Return (X, Y) of the center of cell containing provided text 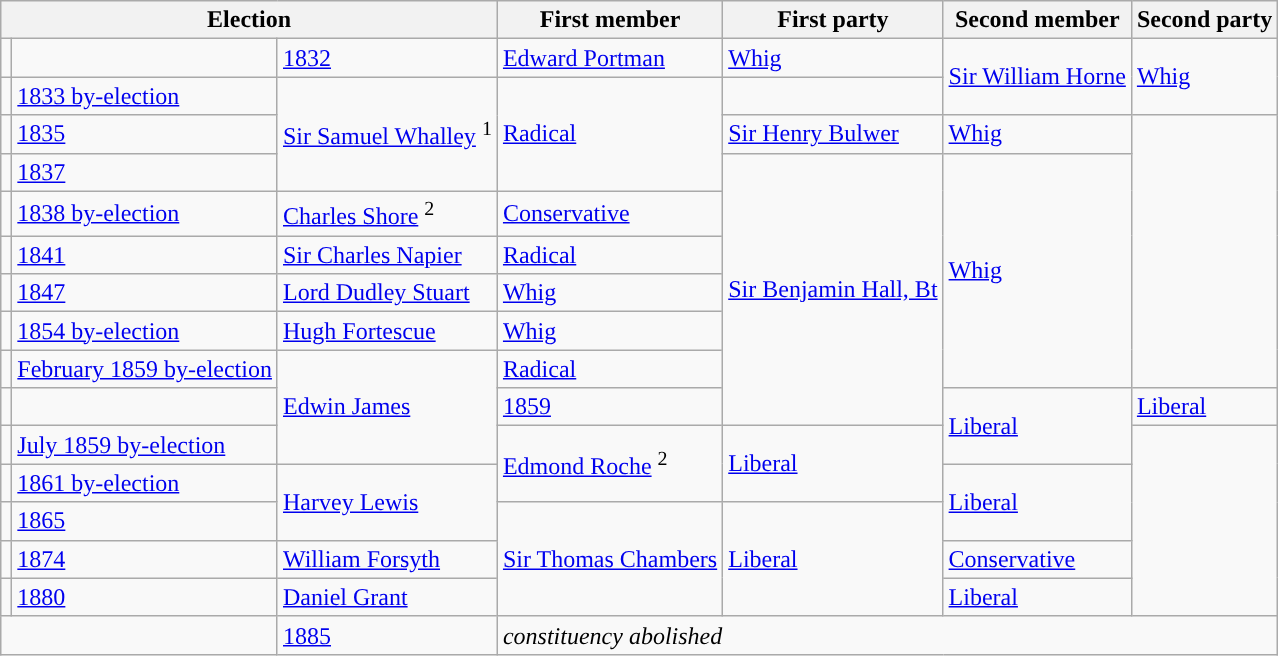
1847 (145, 293)
1865 (145, 521)
Harvey Lewis (387, 502)
Lord Dudley Stuart (387, 293)
Edmond Roche 2 (610, 464)
1832 (387, 58)
Sir William Horne (1037, 77)
1885 (387, 635)
Sir Samuel Whalley 1 (387, 134)
1861 by-election (145, 483)
1837 (145, 172)
July 1859 by-election (145, 445)
Sir Benjamin Hall, Bt (833, 290)
1838 by-election (145, 214)
Sir Henry Bulwer (833, 134)
February 1859 by-election (145, 369)
1854 by-election (145, 331)
Daniel Grant (387, 597)
Sir Charles Napier (387, 255)
Sir Thomas Chambers (610, 559)
Second member (1037, 20)
1835 (145, 134)
Charles Shore 2 (387, 214)
Hugh Fortescue (387, 331)
1833 by-election (145, 96)
First party (833, 20)
1874 (145, 559)
Second party (1204, 20)
constituency abolished (887, 635)
First member (610, 20)
1841 (145, 255)
1880 (145, 597)
1859 (610, 407)
William Forsyth (387, 559)
Edwin James (387, 407)
Election (250, 20)
Edward Portman (610, 58)
